Extract the (X, Y) coordinate from the center of the cell holding the provided text.  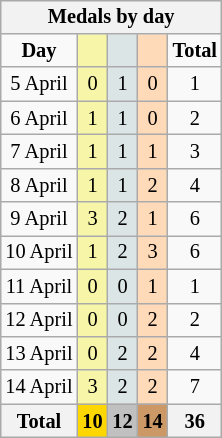
8 April (38, 185)
13 April (38, 354)
10 (92, 421)
14 (153, 421)
12 (123, 421)
Day (38, 51)
Medals by day (110, 17)
10 April (38, 253)
9 April (38, 219)
36 (195, 421)
7 (195, 387)
11 April (38, 286)
14 April (38, 387)
6 April (38, 118)
12 April (38, 320)
7 April (38, 152)
5 April (38, 84)
